From the cell containing the given text, extract its center point as [x, y] coordinate. 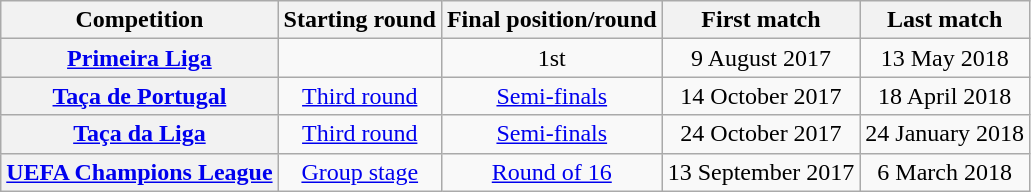
Primeira Liga [140, 58]
Group stage [360, 172]
24 January 2018 [945, 134]
Final position/round [552, 20]
UEFA Champions League [140, 172]
Round of 16 [552, 172]
24 October 2017 [761, 134]
Taça da Liga [140, 134]
14 October 2017 [761, 96]
1st [552, 58]
13 September 2017 [761, 172]
9 August 2017 [761, 58]
6 March 2018 [945, 172]
First match [761, 20]
Last match [945, 20]
13 May 2018 [945, 58]
Competition [140, 20]
Starting round [360, 20]
Taça de Portugal [140, 96]
18 April 2018 [945, 96]
